Find where the given text appears and provide that cell's center as [X, Y] coordinate. 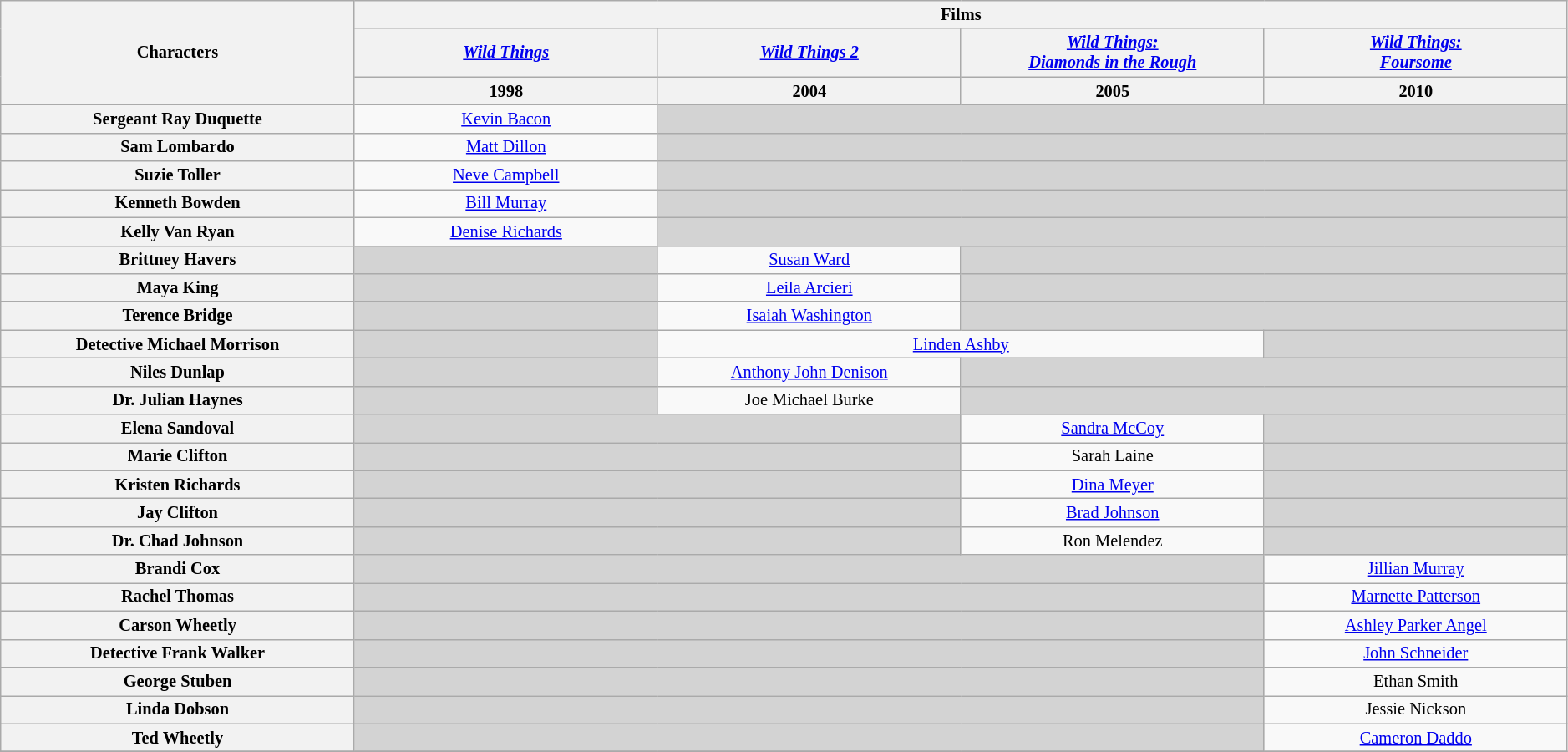
Kelly Van Ryan [178, 231]
Neve Campbell [506, 175]
Niles Dunlap [178, 372]
Linda Dobson [178, 709]
Brittney Havers [178, 260]
2005 [1113, 91]
Ashley Parker Angel [1415, 625]
Kristen Richards [178, 485]
Wild Things 2 [809, 53]
Kenneth Bowden [178, 203]
Films [961, 14]
2010 [1415, 91]
George Stuben [178, 681]
Terence Bridge [178, 316]
Dr. Chad Johnson [178, 541]
Leila Arcieri [809, 287]
Ron Melendez [1113, 541]
Wild Things: Foursome [1415, 53]
Dr. Julian Haynes [178, 400]
Rachel Thomas [178, 597]
Brad Johnson [1113, 512]
Sandra McCoy [1113, 429]
Characters [178, 52]
2004 [809, 91]
1998 [506, 91]
Matt Dillon [506, 147]
Bill Murray [506, 203]
Elena Sandoval [178, 429]
Dina Meyer [1113, 485]
Maya King [178, 287]
John Schneider [1415, 653]
Marie Clifton [178, 456]
Jessie Nickson [1415, 709]
Brandi Cox [178, 569]
Susan Ward [809, 260]
Cameron Daddo [1415, 738]
Ethan Smith [1415, 681]
Marnette Patterson [1415, 597]
Wild Things [506, 53]
Anthony John Denison [809, 372]
Kevin Bacon [506, 119]
Linden Ashby [961, 344]
Sarah Laine [1113, 456]
Suzie Toller [178, 175]
Carson Wheetly [178, 625]
Joe Michael Burke [809, 400]
Isaiah Washington [809, 316]
Detective Michael Morrison [178, 344]
Detective Frank Walker [178, 653]
Jay Clifton [178, 512]
Denise Richards [506, 231]
Jillian Murray [1415, 569]
Sam Lombardo [178, 147]
Ted Wheetly [178, 738]
Wild Things: Diamonds in the Rough [1113, 53]
Sergeant Ray Duquette [178, 119]
